From the cell containing the given text, extract its center point as (X, Y) coordinate. 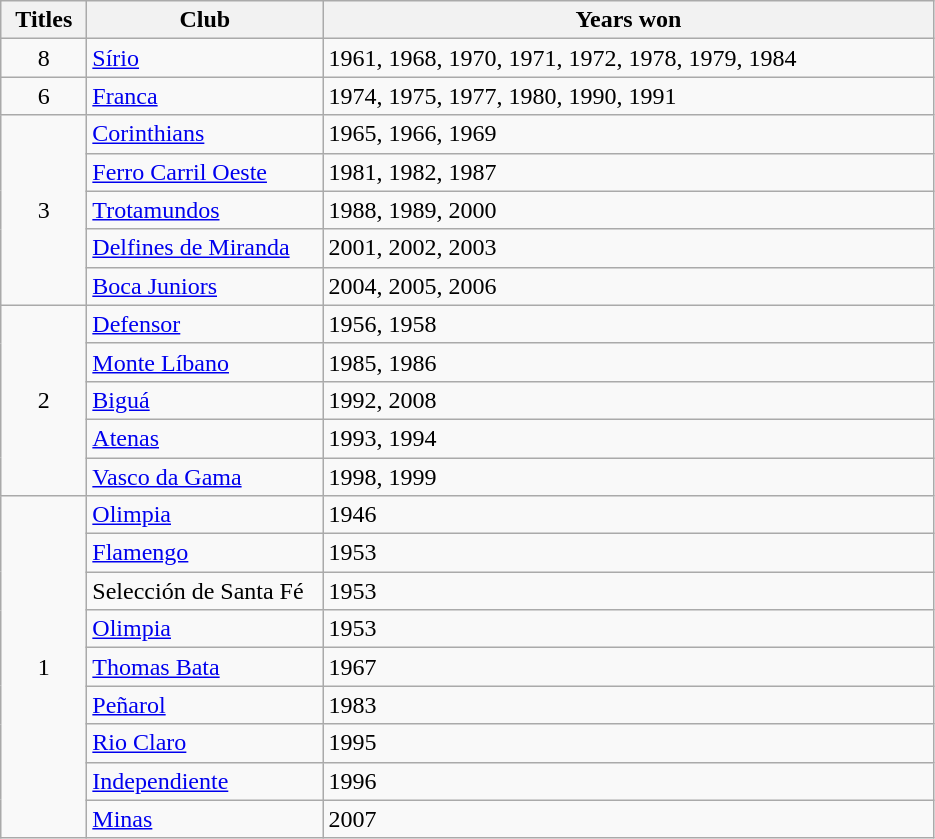
Thomas Bata (205, 667)
8 (44, 58)
2007 (628, 819)
Minas (205, 819)
6 (44, 96)
1981, 1982, 1987 (628, 172)
Franca (205, 96)
Rio Claro (205, 743)
1965, 1966, 1969 (628, 134)
1983 (628, 705)
2004, 2005, 2006 (628, 286)
Ferro Carril Oeste (205, 172)
1974, 1975, 1977, 1980, 1990, 1991 (628, 96)
1956, 1958 (628, 324)
1993, 1994 (628, 438)
Delfines de Miranda (205, 248)
Club (205, 20)
Sírio (205, 58)
1985, 1986 (628, 362)
Defensor (205, 324)
Titles (44, 20)
Selección de Santa Fé (205, 591)
1946 (628, 515)
1998, 1999 (628, 477)
Years won (628, 20)
2001, 2002, 2003 (628, 248)
1992, 2008 (628, 400)
Vasco da Gama (205, 477)
1996 (628, 781)
Peñarol (205, 705)
1967 (628, 667)
1 (44, 668)
Independiente (205, 781)
Corinthians (205, 134)
Atenas (205, 438)
Flamengo (205, 553)
Monte Líbano (205, 362)
1961, 1968, 1970, 1971, 1972, 1978, 1979, 1984 (628, 58)
Boca Juniors (205, 286)
Biguá (205, 400)
1988, 1989, 2000 (628, 210)
1995 (628, 743)
Trotamundos (205, 210)
2 (44, 400)
3 (44, 210)
